Return [x, y] of the center of cell containing provided text 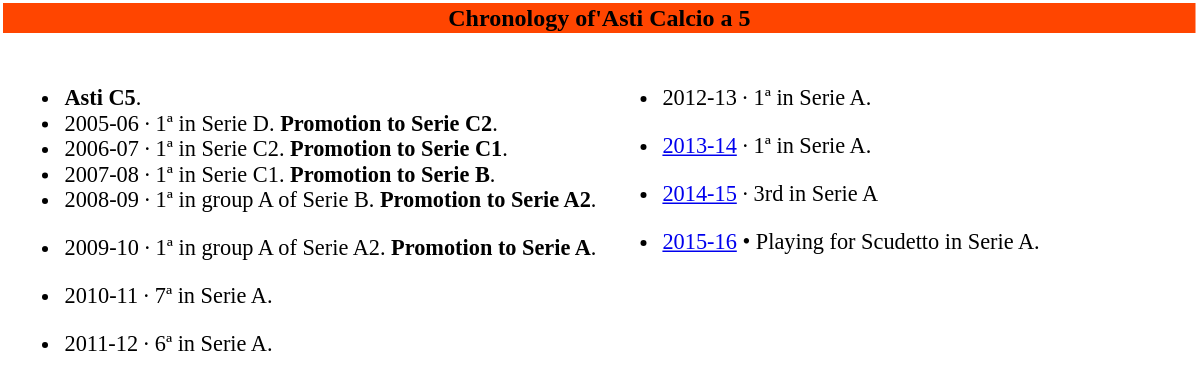
2012-13 · 1ª in Serie A.2013-14 · 1ª in Serie A.2014-15 · 3rd in Serie A2015-16 • Playing for Scudetto in Serie A. [898, 208]
Chronology of'Asti Calcio a 5 [600, 18]
